Identify which cell holds the provided text, then report its [X, Y] central coordinate. 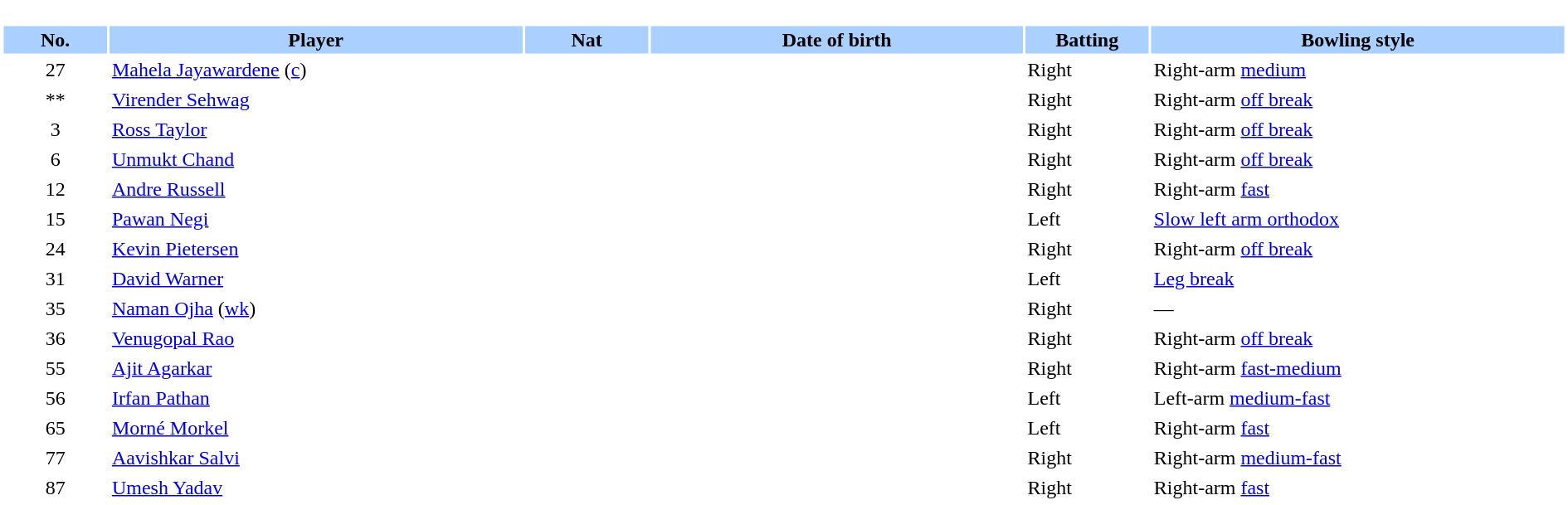
Unmukt Chand [316, 159]
31 [55, 279]
3 [55, 129]
Virender Sehwag [316, 100]
Aavishkar Salvi [316, 458]
No. [55, 40]
— [1358, 308]
6 [55, 159]
Batting [1087, 40]
12 [55, 189]
David Warner [316, 279]
Umesh Yadav [316, 488]
15 [55, 219]
Ross Taylor [316, 129]
Right-arm medium [1358, 70]
Player [316, 40]
27 [55, 70]
Date of birth [837, 40]
Mahela Jayawardene (c) [316, 70]
Venugopal Rao [316, 338]
56 [55, 398]
Ajit Agarkar [316, 368]
Right-arm medium-fast [1358, 458]
Leg break [1358, 279]
36 [55, 338]
55 [55, 368]
Right-arm fast-medium [1358, 368]
Left-arm medium-fast [1358, 398]
Kevin Pietersen [316, 249]
77 [55, 458]
** [55, 100]
65 [55, 428]
Nat [586, 40]
87 [55, 488]
24 [55, 249]
Slow left arm orthodox [1358, 219]
Pawan Negi [316, 219]
35 [55, 308]
Morné Morkel [316, 428]
Naman Ojha (wk) [316, 308]
Irfan Pathan [316, 398]
Andre Russell [316, 189]
Bowling style [1358, 40]
